Output the [X, Y] coordinate of the center of the cell containing the given text.  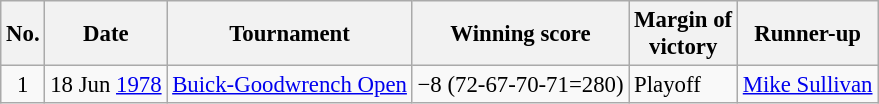
No. [23, 34]
Playoff [684, 85]
Tournament [290, 34]
1 [23, 85]
Runner-up [807, 34]
Buick-Goodwrench Open [290, 85]
Mike Sullivan [807, 85]
Date [106, 34]
Winning score [520, 34]
18 Jun 1978 [106, 85]
Margin ofvictory [684, 34]
−8 (72-67-70-71=280) [520, 85]
